Provide the [X, Y] coordinate of the cell's center where the given text is located.  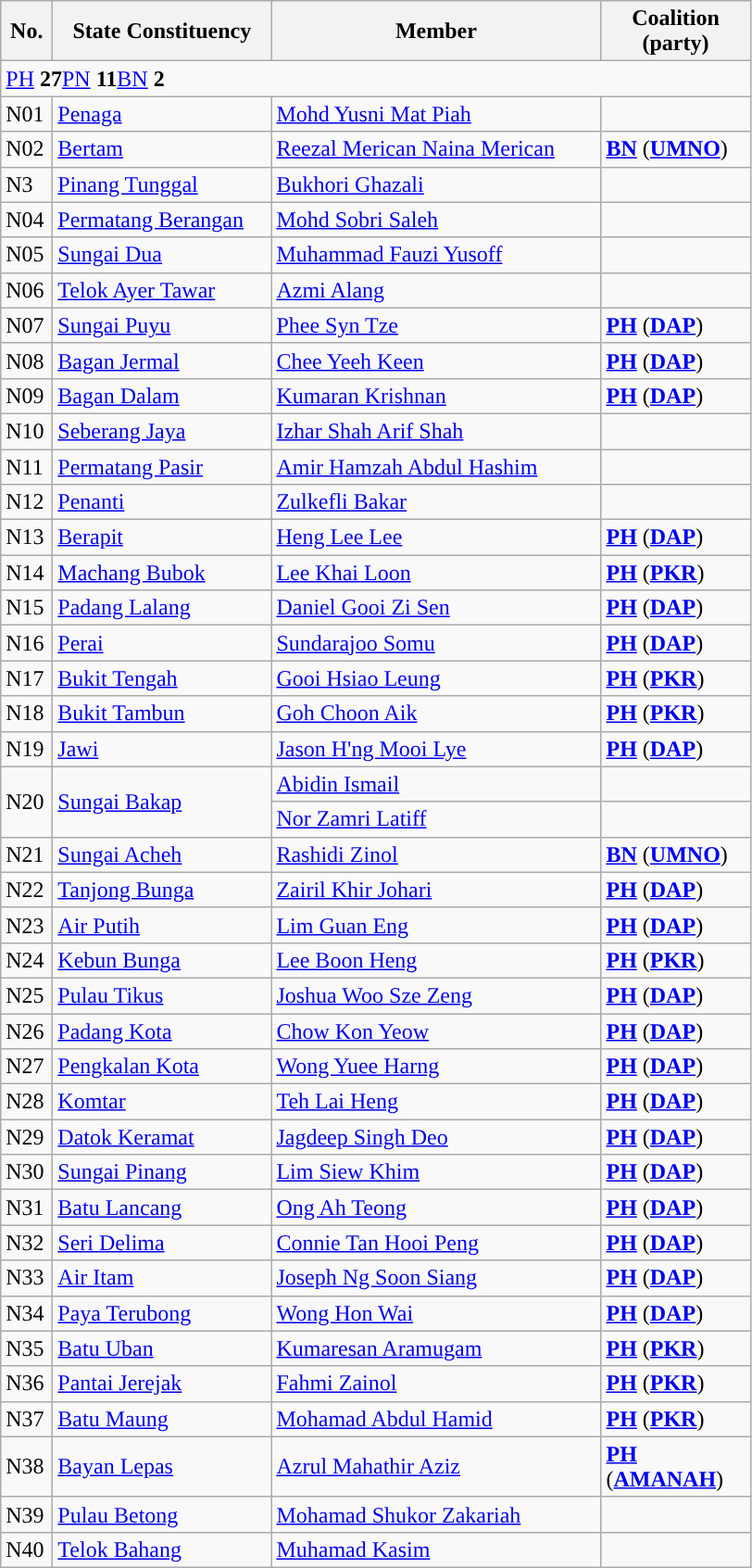
N11 [27, 466]
Penaga [162, 114]
Bukit Tambun [162, 714]
Batu Lancang [162, 1208]
Air Putih [162, 925]
Bagan Dalam [162, 396]
Muhamad Kasim [436, 1549]
Wong Yuee Harng [436, 1067]
Sungai Bakap [162, 802]
Perai [162, 643]
Mohd Yusni Mat Piah [436, 114]
Seri Delima [162, 1243]
Chee Yeeh Keen [436, 360]
State Constituency [162, 32]
N37 [27, 1419]
Sungai Dua [162, 255]
N20 [27, 802]
N13 [27, 537]
Member [436, 32]
Sungai Puyu [162, 325]
Sungai Pinang [162, 1172]
Bagan Jermal [162, 360]
Tanjong Bunga [162, 890]
Sungai Acheh [162, 854]
Jawi [162, 749]
Ong Ah Teong [436, 1208]
Goh Choon Aik [436, 714]
Amir Hamzah Abdul Hashim [436, 466]
N38 [27, 1466]
N31 [27, 1208]
N02 [27, 149]
Mohamad Abdul Hamid [436, 1419]
Telok Ayer Tawar [162, 290]
N05 [27, 255]
N12 [27, 502]
N40 [27, 1549]
Reezal Merican Naina Merican [436, 149]
Wong Hon Wai [436, 1313]
Pengkalan Kota [162, 1067]
Padang Kota [162, 1031]
Azrul Mahathir Aziz [436, 1466]
Datok Keramat [162, 1137]
Jason H'ng Mooi Lye [436, 749]
N36 [27, 1384]
N04 [27, 220]
Batu Maung [162, 1419]
N09 [27, 396]
Joseph Ng Soon Siang [436, 1278]
Kumaran Krishnan [436, 396]
Bayan Lepas [162, 1466]
N15 [27, 608]
Kebun Bunga [162, 960]
Machang Bubok [162, 573]
Pulau Betong [162, 1514]
Zulkefli Bakar [436, 502]
Heng Lee Lee [436, 537]
Azmi Alang [436, 290]
Jagdeep Singh Deo [436, 1137]
Joshua Woo Sze Zeng [436, 995]
Zairil Khir Johari [436, 890]
N17 [27, 678]
N08 [27, 360]
Bukit Tengah [162, 678]
Phee Syn Tze [436, 325]
Coalition (party) [676, 32]
N24 [27, 960]
N06 [27, 290]
N01 [27, 114]
N16 [27, 643]
Permatang Pasir [162, 466]
Paya Terubong [162, 1313]
Izhar Shah Arif Shah [436, 431]
PH 27PN 11BN 2 [376, 79]
N19 [27, 749]
Pantai Jerejak [162, 1384]
Komtar [162, 1102]
PH (AMANAH) [676, 1466]
N26 [27, 1031]
N33 [27, 1278]
Mohamad Shukor Zakariah [436, 1514]
Bukhori Ghazali [436, 184]
Abidin Ismail [436, 784]
N21 [27, 854]
N30 [27, 1172]
N10 [27, 431]
Lim Guan Eng [436, 925]
Daniel Gooi Zi Sen [436, 608]
Chow Kon Yeow [436, 1031]
Lee Khai Loon [436, 573]
Gooi Hsiao Leung [436, 678]
N34 [27, 1313]
N07 [27, 325]
N32 [27, 1243]
Sundarajoo Somu [436, 643]
Pulau Tikus [162, 995]
Kumaresan Aramugam [436, 1348]
Penanti [162, 502]
No. [27, 32]
Teh Lai Heng [436, 1102]
Seberang Jaya [162, 431]
Mohd Sobri Saleh [436, 220]
N14 [27, 573]
Muhammad Fauzi Yusoff [436, 255]
Padang Lalang [162, 608]
Bertam [162, 149]
N18 [27, 714]
N35 [27, 1348]
N39 [27, 1514]
Berapit [162, 537]
Permatang Berangan [162, 220]
N29 [27, 1137]
Lee Boon Heng [436, 960]
N27 [27, 1067]
N23 [27, 925]
Lim Siew Khim [436, 1172]
Air Itam [162, 1278]
Rashidi Zinol [436, 854]
Telok Bahang [162, 1549]
Nor Zamri Latiff [436, 819]
N25 [27, 995]
Batu Uban [162, 1348]
Fahmi Zainol [436, 1384]
N22 [27, 890]
Connie Tan Hooi Peng [436, 1243]
Pinang Tunggal [162, 184]
N3 [27, 184]
N28 [27, 1102]
